Return [X, Y] of the center of cell containing provided text 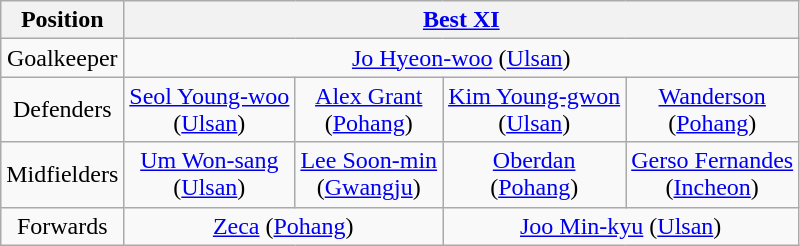
Defenders [62, 110]
Midfielders [62, 174]
Goalkeeper [62, 58]
Jo Hyeon-woo (Ulsan) [462, 58]
Kim Young-gwon (Ulsan) [534, 110]
Oberdan (Pohang) [534, 174]
Lee Soon-min (Gwangju) [369, 174]
Alex Grant (Pohang) [369, 110]
Wanderson (Pohang) [712, 110]
Zeca (Pohang) [284, 226]
Position [62, 20]
Joo Min-kyu (Ulsan) [621, 226]
Seol Young-woo (Ulsan) [210, 110]
Um Won-sang (Ulsan) [210, 174]
Forwards [62, 226]
Gerso Fernandes (Incheon) [712, 174]
Best XI [462, 20]
